Scan for the cell matching the given text and deliver its [x, y] coordinate at center. 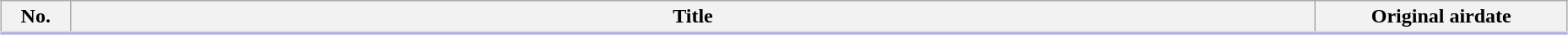
Title [693, 17]
No. [35, 17]
Original airdate [1441, 17]
